Determine the (X, Y) coordinate at the center of the cell enclosing the given text.  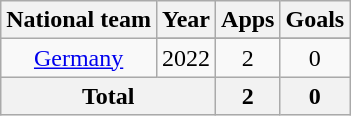
National team (79, 20)
Total (108, 96)
Apps (248, 20)
2022 (186, 58)
Year (186, 20)
Goals (315, 20)
Germany (79, 58)
